Provide the (X, Y) coordinate of the cell's center where the given text is located.  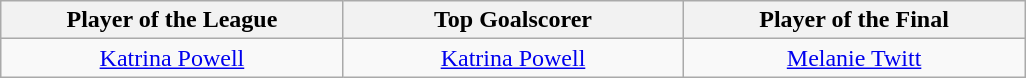
Melanie Twitt (854, 58)
Top Goalscorer (512, 20)
Player of the League (172, 20)
Player of the Final (854, 20)
